Scan for the cell matching the given text and deliver its (X, Y) coordinate at center. 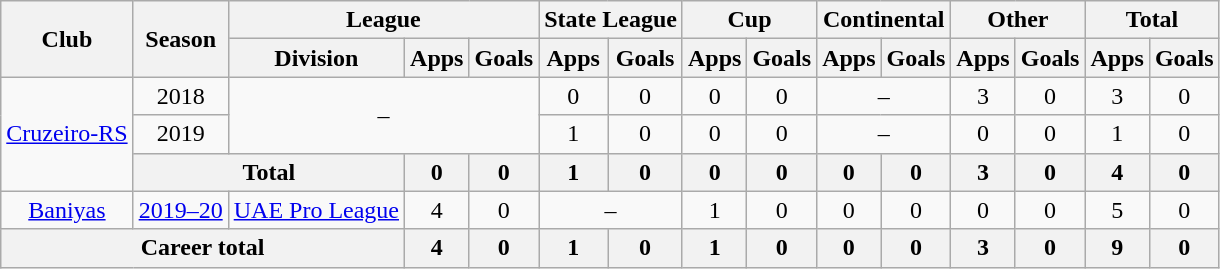
UAE Pro League (316, 210)
9 (1117, 248)
2018 (180, 96)
Cup (749, 20)
State League (611, 20)
5 (1117, 210)
Baniyas (67, 210)
Cruzeiro-RS (67, 134)
Other (1018, 20)
Club (67, 39)
Division (316, 58)
2019 (180, 134)
Continental (884, 20)
Career total (203, 248)
League (384, 20)
Season (180, 39)
2019–20 (180, 210)
